Detect which cell encompasses the target text, then output its (x, y) center coordinate. 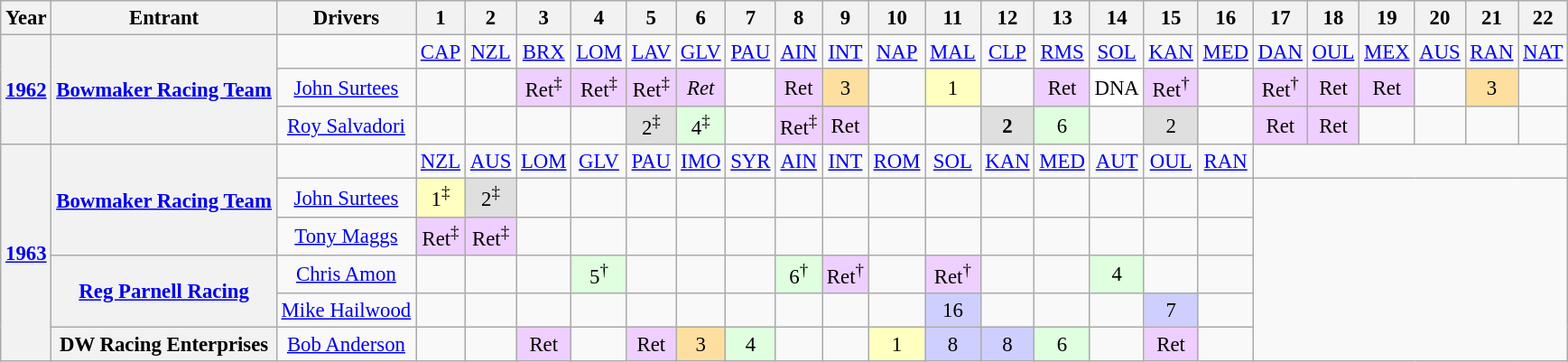
DAN (1280, 52)
1962 (26, 90)
Year (26, 18)
1963 (26, 253)
RMS (1062, 52)
20 (1440, 18)
5 (651, 18)
5† (599, 274)
SYR (751, 162)
DNA (1117, 88)
1‡ (441, 198)
6† (799, 274)
MAL (953, 52)
Reg Parnell Racing (164, 291)
18 (1332, 18)
Drivers (346, 18)
12 (1007, 18)
DW Racing Enterprises (164, 344)
Entrant (164, 18)
ROM (897, 162)
BRX (543, 52)
17 (1280, 18)
11 (953, 18)
Bob Anderson (346, 344)
9 (846, 18)
21 (1491, 18)
10 (897, 18)
NAT (1544, 52)
IMO (700, 162)
CAP (441, 52)
AUT (1117, 162)
Chris Amon (346, 274)
19 (1387, 18)
CLP (1007, 52)
22 (1544, 18)
MEX (1387, 52)
Tony Maggs (346, 236)
15 (1171, 18)
13 (1062, 18)
Roy Salvadori (346, 125)
NAP (897, 52)
LAV (651, 52)
Mike Hailwood (346, 311)
14 (1117, 18)
4‡ (700, 125)
